Return the (X, Y) coordinate for the center point of the cell that contains the specified text.  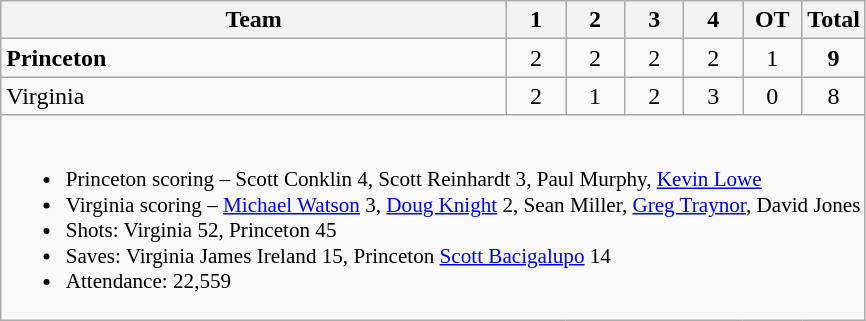
Total (834, 20)
Team (254, 20)
0 (772, 96)
Virginia (254, 96)
OT (772, 20)
Princeton (254, 58)
9 (834, 58)
8 (834, 96)
4 (714, 20)
